Identify which cell holds the provided text, then report its (x, y) central coordinate. 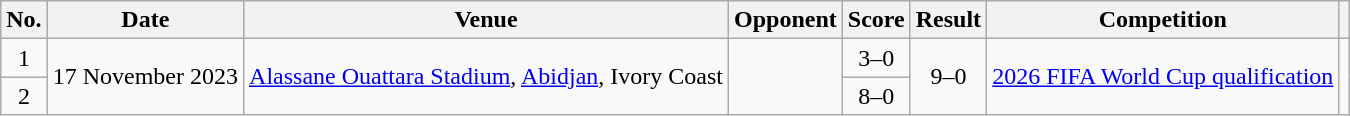
Venue (486, 20)
Score (876, 20)
3–0 (876, 58)
Alassane Ouattara Stadium, Abidjan, Ivory Coast (486, 77)
Competition (1163, 20)
Date (145, 20)
17 November 2023 (145, 77)
No. (24, 20)
Result (948, 20)
1 (24, 58)
2 (24, 96)
9–0 (948, 77)
8–0 (876, 96)
2026 FIFA World Cup qualification (1163, 77)
Opponent (786, 20)
